Determine the [X, Y] coordinate at the center of the cell enclosing the given text.  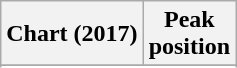
Chart (2017) [72, 34]
Peakposition [189, 34]
